Provide the [X, Y] coordinate of the cell's center where the given text is located.  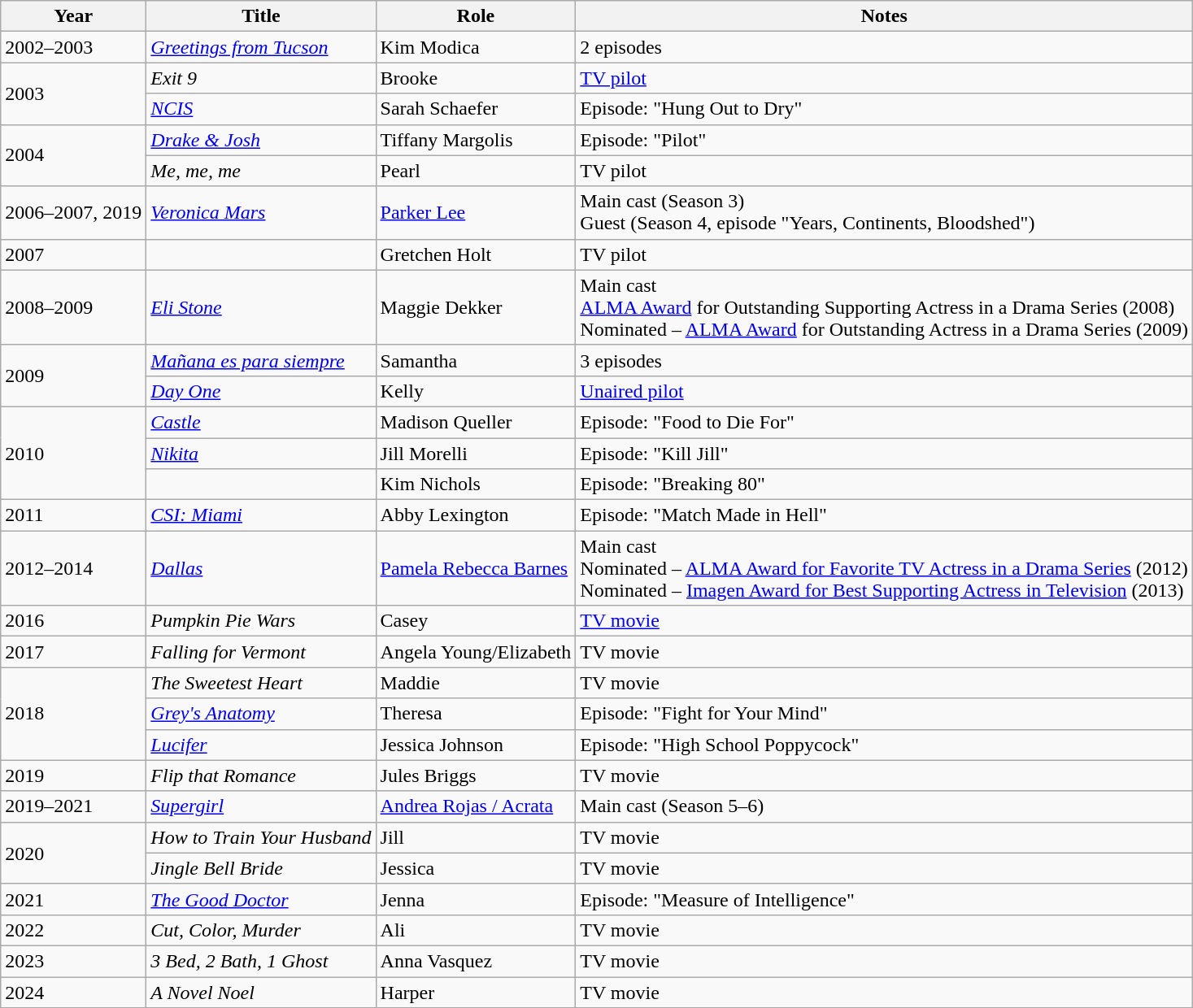
Eli Stone [261, 307]
Maggie Dekker [476, 307]
Episode: "Food to Die For" [885, 422]
Episode: "Kill Jill" [885, 453]
Main cast (Season 3)Guest (Season 4, episode "Years, Continents, Bloodshed") [885, 213]
Episode: "Match Made in Hell" [885, 515]
Day One [261, 391]
Anna Vasquez [476, 961]
The Good Doctor [261, 899]
2021 [73, 899]
2011 [73, 515]
Dallas [261, 568]
Grey's Anatomy [261, 714]
Sarah Schaefer [476, 109]
Notes [885, 16]
Parker Lee [476, 213]
Ali [476, 930]
2024 [73, 993]
Flip that Romance [261, 776]
Episode: "Pilot" [885, 140]
Episode: "Fight for Your Mind" [885, 714]
Samantha [476, 360]
Tiffany Margolis [476, 140]
NCIS [261, 109]
2020 [73, 853]
Theresa [476, 714]
Andrea Rojas / Acrata [476, 806]
Jill [476, 837]
Nikita [261, 453]
Year [73, 16]
Jessica Johnson [476, 745]
2017 [73, 652]
Harper [476, 993]
Role [476, 16]
Brooke [476, 78]
2003 [73, 93]
Castle [261, 422]
Jessica [476, 868]
2010 [73, 453]
Jingle Bell Bride [261, 868]
Angela Young/Elizabeth [476, 652]
Jill Morelli [476, 453]
Abby Lexington [476, 515]
Lucifer [261, 745]
Casey [476, 621]
Unaired pilot [885, 391]
Veronica Mars [261, 213]
Kelly [476, 391]
Drake & Josh [261, 140]
2002–2003 [73, 47]
2009 [73, 376]
3 episodes [885, 360]
Maddie [476, 683]
Cut, Color, Murder [261, 930]
2007 [73, 254]
Episode: "High School Poppycock" [885, 745]
Pearl [476, 171]
3 Bed, 2 Bath, 1 Ghost [261, 961]
2016 [73, 621]
2019–2021 [73, 806]
2012–2014 [73, 568]
Madison Queller [476, 422]
2006–2007, 2019 [73, 213]
Pumpkin Pie Wars [261, 621]
Episode: "Hung Out to Dry" [885, 109]
Jules Briggs [476, 776]
Jenna [476, 899]
2019 [73, 776]
Me, me, me [261, 171]
Title [261, 16]
2008–2009 [73, 307]
How to Train Your Husband [261, 837]
2 episodes [885, 47]
2022 [73, 930]
CSI: Miami [261, 515]
2018 [73, 714]
Kim Nichols [476, 484]
Supergirl [261, 806]
Episode: "Measure of Intelligence" [885, 899]
Exit 9 [261, 78]
Gretchen Holt [476, 254]
Falling for Vermont [261, 652]
Mañana es para siempre [261, 360]
2004 [73, 155]
2023 [73, 961]
Main cast (Season 5–6) [885, 806]
Kim Modica [476, 47]
The Sweetest Heart [261, 683]
Pamela Rebecca Barnes [476, 568]
A Novel Noel [261, 993]
Greetings from Tucson [261, 47]
Episode: "Breaking 80" [885, 484]
